Extract the [x, y] coordinate from the center of the cell holding the provided text.  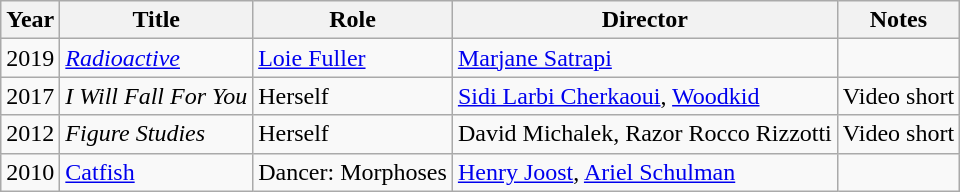
Dancer: Morphoses [353, 172]
David Michalek, Razor Rocco Rizzotti [644, 134]
Catfish [156, 172]
2017 [30, 96]
2012 [30, 134]
Marjane Satrapi [644, 58]
2019 [30, 58]
Year [30, 20]
2010 [30, 172]
Figure Studies [156, 134]
Henry Joost, Ariel Schulman [644, 172]
Role [353, 20]
Radioactive [156, 58]
Loie Fuller [353, 58]
Notes [898, 20]
Title [156, 20]
Director [644, 20]
Sidi Larbi Cherkaoui, Woodkid [644, 96]
I Will Fall For You [156, 96]
